Locate the cell with the specified text and output its [x, y] center coordinate. 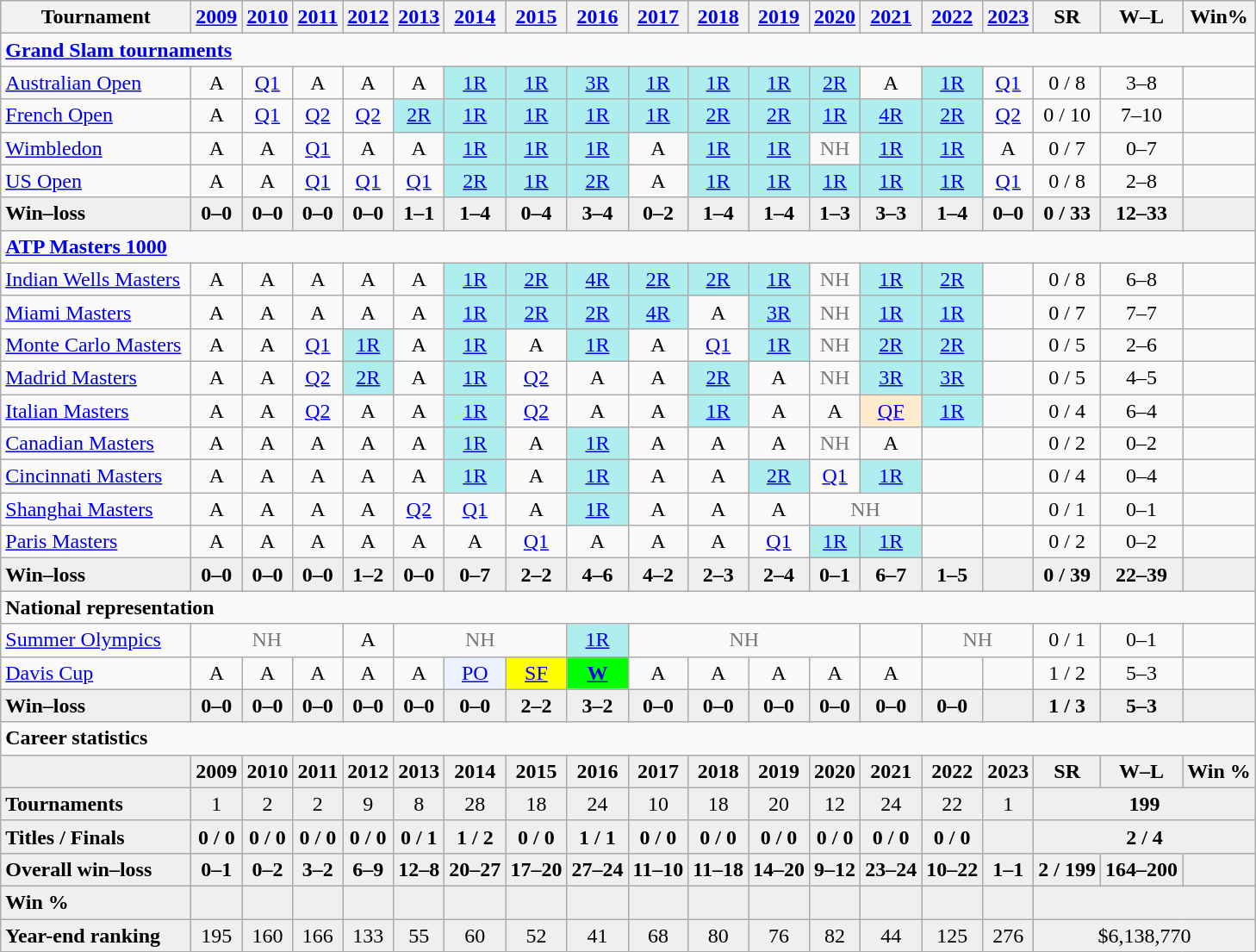
4–2 [658, 575]
11–18 [718, 869]
Summer Olympics [96, 640]
3–4 [598, 214]
195 [217, 935]
12–8 [419, 869]
44 [891, 935]
27–24 [598, 869]
199 [1144, 804]
0 / 39 [1067, 575]
Shanghai Masters [96, 509]
23–24 [891, 869]
1–2 [369, 575]
2–4 [779, 575]
Cincinnati Masters [96, 476]
3–3 [891, 214]
1–3 [836, 214]
1 / 1 [598, 837]
0 / 33 [1067, 214]
Paris Masters [96, 542]
PO [476, 673]
Madrid Masters [96, 377]
41 [598, 935]
National representation [629, 607]
4–5 [1142, 377]
French Open [96, 115]
Career statistics [629, 738]
Overall win–loss [96, 869]
80 [718, 935]
Tournament [96, 17]
Indian Wells Masters [96, 279]
2–3 [718, 575]
10 [658, 804]
20 [779, 804]
7–7 [1142, 312]
SF [536, 673]
0 / 10 [1067, 115]
22–39 [1142, 575]
3–8 [1142, 83]
Wimbledon [96, 148]
Davis Cup [96, 673]
82 [836, 935]
US Open [96, 181]
276 [1008, 935]
9 [369, 804]
8 [419, 804]
7–10 [1142, 115]
20–27 [476, 869]
160 [267, 935]
Canadian Masters [96, 444]
76 [779, 935]
11–10 [658, 869]
12–33 [1142, 214]
Italian Masters [96, 411]
6–8 [1142, 279]
60 [476, 935]
10–22 [953, 869]
125 [953, 935]
12 [836, 804]
68 [658, 935]
6–4 [1142, 411]
Monte Carlo Masters [96, 345]
17–20 [536, 869]
Tournaments [96, 804]
164–200 [1142, 869]
Titles / Finals [96, 837]
6–9 [369, 869]
Year-end ranking [96, 935]
W [598, 673]
QF [891, 411]
14–20 [779, 869]
28 [476, 804]
$6,138,770 [1144, 935]
2 / 4 [1144, 837]
4–6 [598, 575]
Miami Masters [96, 312]
1–5 [953, 575]
ATP Masters 1000 [629, 246]
Grand Slam tournaments [629, 50]
55 [419, 935]
2–6 [1142, 345]
166 [318, 935]
133 [369, 935]
22 [953, 804]
9–12 [836, 869]
Australian Open [96, 83]
52 [536, 935]
6–7 [891, 575]
1 / 3 [1067, 706]
2–8 [1142, 181]
Win% [1220, 17]
2 / 199 [1067, 869]
